Capture the cell that displays the provided text and extract its (X, Y) central coordinate. 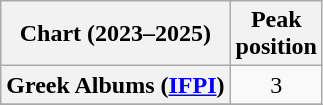
Chart (2023–2025) (116, 34)
Greek Albums (IFPI) (116, 85)
3 (276, 85)
Peakposition (276, 34)
